Locate the cell with the specified text and output its (x, y) center coordinate. 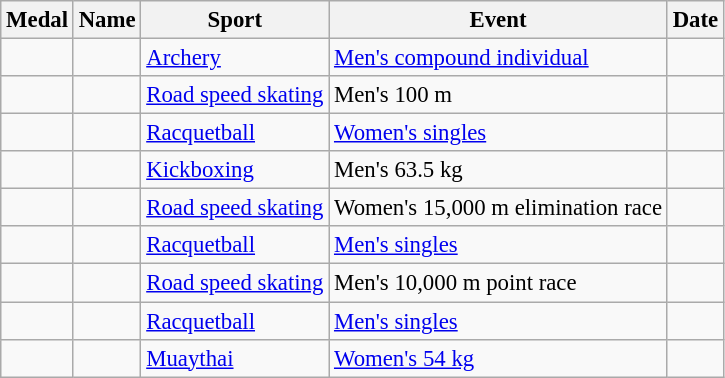
Medal (38, 20)
Sport (235, 20)
Men's 100 m (498, 95)
Muaythai (235, 358)
Kickboxing (235, 170)
Men's 10,000 m point race (498, 283)
Date (695, 20)
Women's 54 kg (498, 358)
Name (107, 20)
Archery (235, 58)
Women's singles (498, 133)
Women's 15,000 m elimination race (498, 208)
Men's 63.5 kg (498, 170)
Event (498, 20)
Men's compound individual (498, 58)
